Scan for the cell matching the given text and deliver its (x, y) coordinate at center. 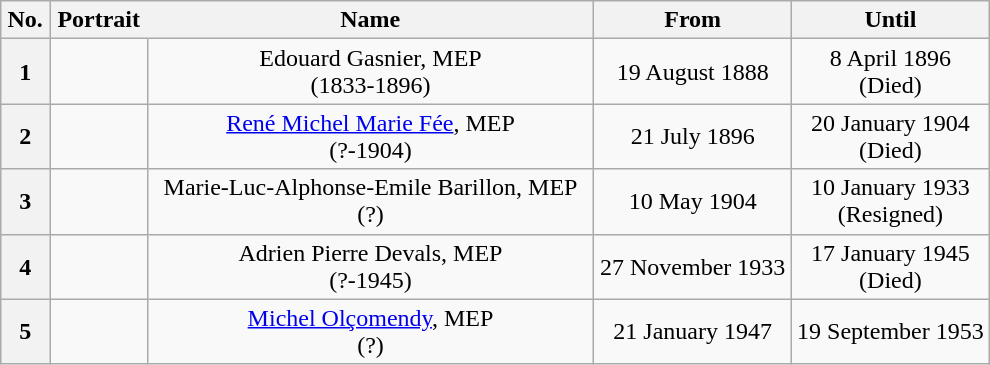
20 January 1904 (Died) (891, 136)
Portrait (99, 20)
4 (26, 266)
17 January 1945 (Died) (891, 266)
21 January 1947 (693, 332)
Until (891, 20)
19 September 1953 (891, 332)
8 April 1896 (Died) (891, 72)
19 August 1888 (693, 72)
Name (370, 20)
From (693, 20)
21 July 1896 (693, 136)
Marie-Luc-Alphonse-Emile Barillon, MEP (?) (370, 202)
5 (26, 332)
27 November 1933 (693, 266)
René Michel Marie Fée, MEP (?-1904) (370, 136)
10 May 1904 (693, 202)
3 (26, 202)
10 January 1933 (Resigned) (891, 202)
Michel Olçomendy, MEP (?) (370, 332)
Edouard Gasnier, MEP (1833-1896) (370, 72)
1 (26, 72)
2 (26, 136)
No. (26, 20)
Adrien Pierre Devals, MEP (?-1945) (370, 266)
